For the text-containing cell, return its midpoint in (X, Y) coordinate format. 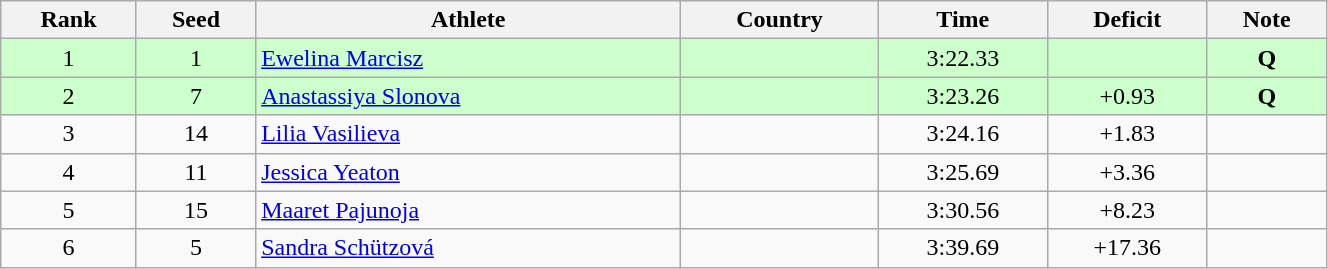
+3.36 (1127, 172)
3:22.33 (962, 58)
+17.36 (1127, 248)
Country (780, 20)
15 (196, 210)
4 (69, 172)
3:30.56 (962, 210)
3:24.16 (962, 134)
3:25.69 (962, 172)
14 (196, 134)
+0.93 (1127, 96)
Time (962, 20)
Deficit (1127, 20)
2 (69, 96)
+8.23 (1127, 210)
7 (196, 96)
Ewelina Marcisz (468, 58)
+1.83 (1127, 134)
Jessica Yeaton (468, 172)
Note (1266, 20)
11 (196, 172)
Anastassiya Slonova (468, 96)
Sandra Schützová (468, 248)
Athlete (468, 20)
Rank (69, 20)
3:23.26 (962, 96)
Seed (196, 20)
Lilia Vasilieva (468, 134)
Maaret Pajunoja (468, 210)
6 (69, 248)
3 (69, 134)
3:39.69 (962, 248)
